Provide the (X, Y) coordinate of the cell's center where the given text is located.  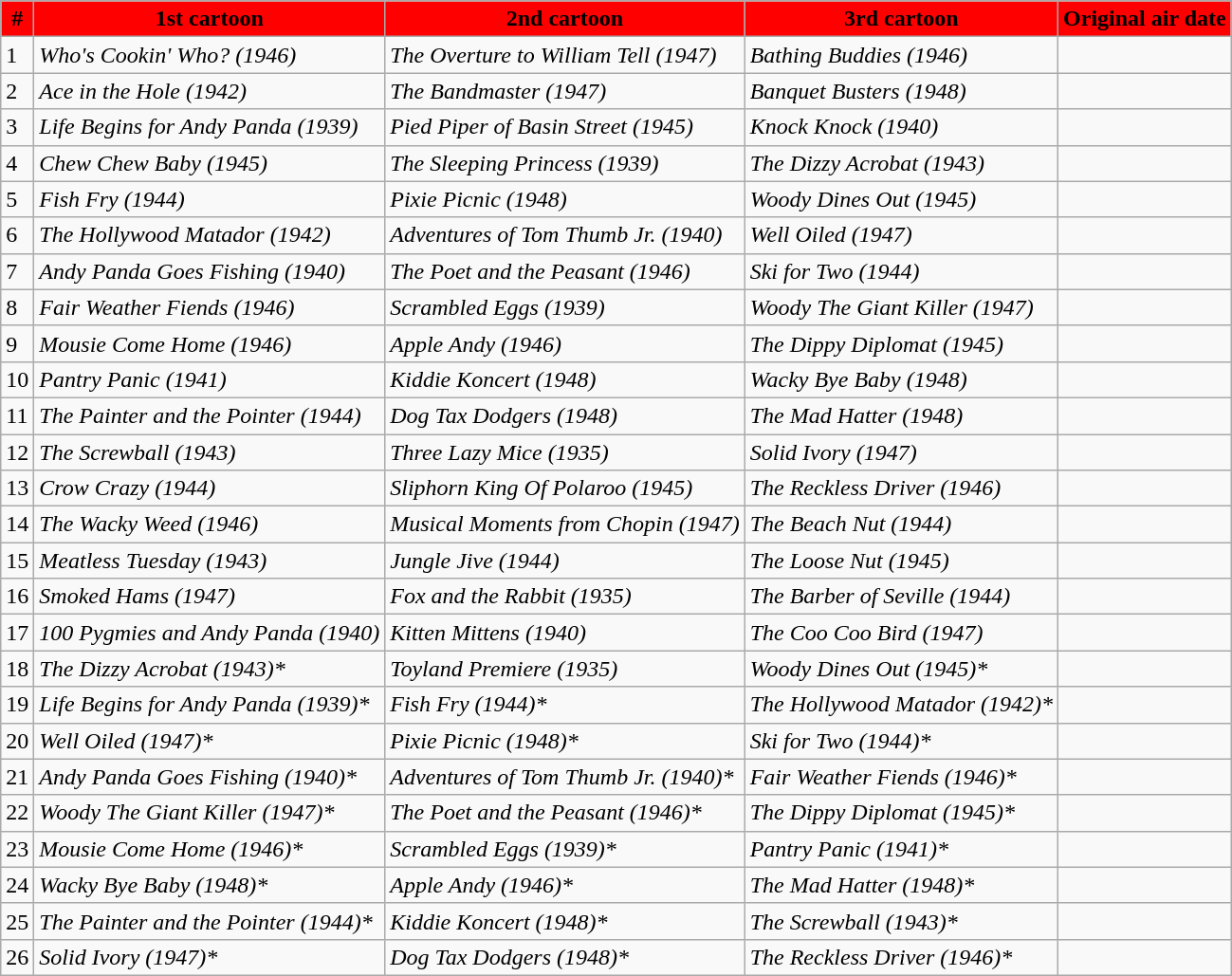
The Painter and the Pointer (1944) (210, 415)
Mousie Come Home (1946)* (210, 849)
Original air date (1146, 19)
The Poet and the Peasant (1946)* (565, 813)
21 (17, 777)
Musical Moments from Chopin (1947) (565, 525)
The Mad Hatter (1948) (901, 415)
7 (17, 271)
13 (17, 488)
Adventures of Tom Thumb Jr. (1940)* (565, 777)
The Barber of Seville (1944) (901, 597)
Fish Fry (1944) (210, 199)
11 (17, 415)
2nd cartoon (565, 19)
Crow Crazy (1944) (210, 488)
Fox and the Rabbit (1935) (565, 597)
100 Pygmies and Andy Panda (1940) (210, 633)
8 (17, 307)
Woody The Giant Killer (1947) (901, 307)
Life Begins for Andy Panda (1939)* (210, 705)
9 (17, 343)
24 (17, 885)
Andy Panda Goes Fishing (1940) (210, 271)
Smoked Hams (1947) (210, 597)
Banquet Busters (1948) (901, 91)
Pantry Panic (1941) (210, 379)
17 (17, 633)
Apple Andy (1946)* (565, 885)
Solid Ivory (1947)* (210, 957)
The Hollywood Matador (1942)* (901, 705)
5 (17, 199)
The Sleeping Princess (1939) (565, 163)
The Reckless Driver (1946)* (901, 957)
Apple Andy (1946) (565, 343)
The Loose Nut (1945) (901, 561)
18 (17, 669)
The Painter and the Pointer (1944)* (210, 921)
6 (17, 235)
The Hollywood Matador (1942) (210, 235)
Mousie Come Home (1946) (210, 343)
Woody The Giant Killer (1947)* (210, 813)
The Coo Coo Bird (1947) (901, 633)
Woody Dines Out (1945)* (901, 669)
15 (17, 561)
Scrambled Eggs (1939) (565, 307)
Fair Weather Fiends (1946) (210, 307)
Meatless Tuesday (1943) (210, 561)
The Dippy Diplomat (1945)* (901, 813)
# (17, 19)
Three Lazy Mice (1935) (565, 452)
The Dizzy Acrobat (1943) (901, 163)
2 (17, 91)
14 (17, 525)
Scrambled Eggs (1939)* (565, 849)
Chew Chew Baby (1945) (210, 163)
Wacky Bye Baby (1948)* (210, 885)
Woody Dines Out (1945) (901, 199)
Toyland Premiere (1935) (565, 669)
19 (17, 705)
4 (17, 163)
Andy Panda Goes Fishing (1940)* (210, 777)
Life Begins for Andy Panda (1939) (210, 127)
The Wacky Weed (1946) (210, 525)
Jungle Jive (1944) (565, 561)
Wacky Bye Baby (1948) (901, 379)
Fish Fry (1944)* (565, 705)
Pixie Picnic (1948) (565, 199)
Well Oiled (1947)* (210, 741)
The Poet and the Peasant (1946) (565, 271)
Well Oiled (1947) (901, 235)
23 (17, 849)
Knock Knock (1940) (901, 127)
Dog Tax Dodgers (1948)* (565, 957)
Who's Cookin' Who? (1946) (210, 55)
The Bandmaster (1947) (565, 91)
Kitten Mittens (1940) (565, 633)
26 (17, 957)
Pantry Panic (1941)* (901, 849)
1 (17, 55)
1st cartoon (210, 19)
25 (17, 921)
The Overture to William Tell (1947) (565, 55)
The Dippy Diplomat (1945) (901, 343)
Kiddie Koncert (1948) (565, 379)
The Mad Hatter (1948)* (901, 885)
Dog Tax Dodgers (1948) (565, 415)
Adventures of Tom Thumb Jr. (1940) (565, 235)
The Beach Nut (1944) (901, 525)
Solid Ivory (1947) (901, 452)
12 (17, 452)
The Reckless Driver (1946) (901, 488)
10 (17, 379)
20 (17, 741)
Fair Weather Fiends (1946)* (901, 777)
Pied Piper of Basin Street (1945) (565, 127)
The Screwball (1943)* (901, 921)
Ski for Two (1944)* (901, 741)
Pixie Picnic (1948)* (565, 741)
3 (17, 127)
Ace in the Hole (1942) (210, 91)
Ski for Two (1944) (901, 271)
Sliphorn King Of Polaroo (1945) (565, 488)
Kiddie Koncert (1948)* (565, 921)
3rd cartoon (901, 19)
16 (17, 597)
The Screwball (1943) (210, 452)
22 (17, 813)
Bathing Buddies (1946) (901, 55)
The Dizzy Acrobat (1943)* (210, 669)
